From the cell containing the given text, extract its center point as [x, y] coordinate. 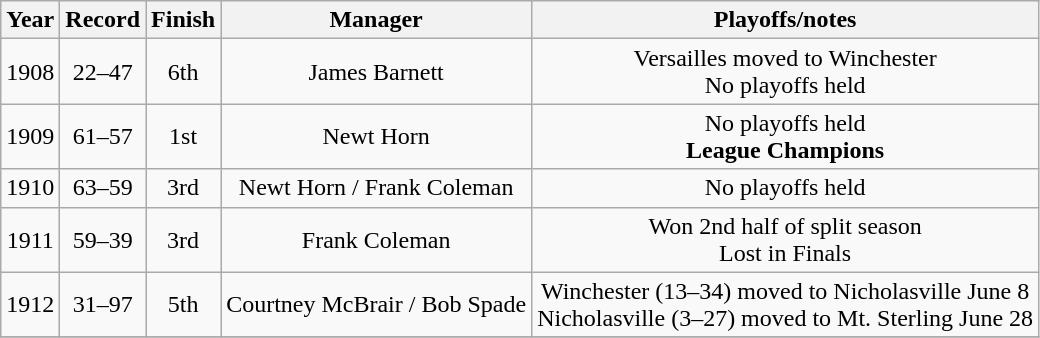
No playoffs held [786, 188]
Record [103, 20]
Won 2nd half of split season Lost in Finals [786, 240]
6th [184, 72]
5th [184, 304]
1911 [30, 240]
Newt Horn [376, 136]
1910 [30, 188]
1909 [30, 136]
31–97 [103, 304]
63–59 [103, 188]
Playoffs/notes [786, 20]
22–47 [103, 72]
No playoffs heldLeague Champions [786, 136]
Finish [184, 20]
James Barnett [376, 72]
Manager [376, 20]
1912 [30, 304]
Winchester (13–34) moved to Nicholasville June 8Nicholasville (3–27) moved to Mt. Sterling June 28 [786, 304]
Courtney McBrair / Bob Spade [376, 304]
Versailles moved to WinchesterNo playoffs held [786, 72]
Year [30, 20]
1st [184, 136]
Newt Horn / Frank Coleman [376, 188]
59–39 [103, 240]
61–57 [103, 136]
Frank Coleman [376, 240]
1908 [30, 72]
